From the cell containing the given text, extract its center point as [x, y] coordinate. 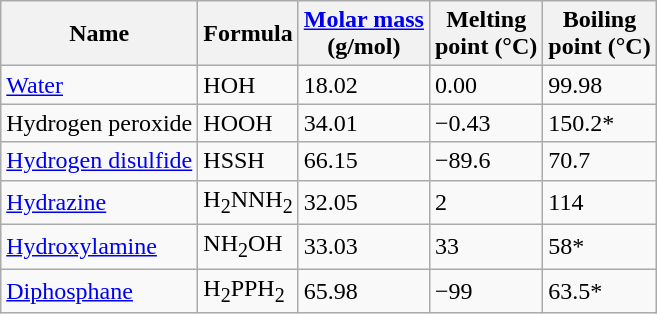
Formula [248, 34]
70.7 [600, 161]
−0.43 [486, 123]
NH2OH [248, 246]
58* [600, 246]
63.5* [600, 291]
Water [100, 85]
Hydrogen peroxide [100, 123]
18.02 [364, 85]
2 [486, 202]
114 [600, 202]
Molar mass(g/mol) [364, 34]
33.03 [364, 246]
150.2* [600, 123]
Meltingpoint (°C) [486, 34]
−99 [486, 291]
HSSH [248, 161]
99.98 [600, 85]
34.01 [364, 123]
Hydrazine [100, 202]
H2NNH2 [248, 202]
33 [486, 246]
0.00 [486, 85]
Boilingpoint (°C) [600, 34]
Diphosphane [100, 291]
32.05 [364, 202]
HOOH [248, 123]
66.15 [364, 161]
H2PPH2 [248, 291]
HOH [248, 85]
Hydrogen disulfide [100, 161]
Name [100, 34]
−89.6 [486, 161]
65.98 [364, 291]
Hydroxylamine [100, 246]
